Return (X, Y) of the center of cell containing provided text 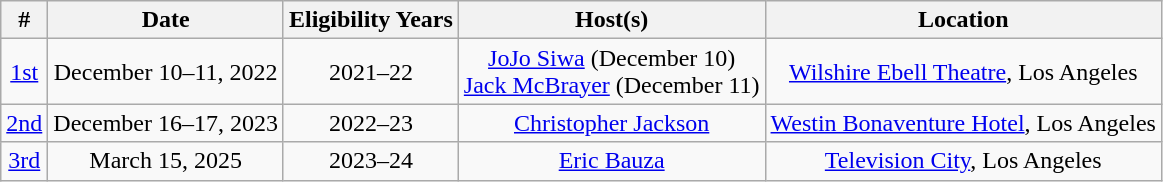
Location (963, 20)
2021–22 (370, 72)
December 16–17, 2023 (166, 123)
2022–23 (370, 123)
Christopher Jackson (612, 123)
2nd (24, 123)
3rd (24, 161)
# (24, 20)
2023–24 (370, 161)
Eligibility Years (370, 20)
December 10–11, 2022 (166, 72)
JoJo Siwa (December 10)Jack McBrayer (December 11) (612, 72)
Date (166, 20)
March 15, 2025 (166, 161)
1st (24, 72)
Wilshire Ebell Theatre, Los Angeles (963, 72)
Eric Bauza (612, 161)
Television City, Los Angeles (963, 161)
Host(s) (612, 20)
Westin Bonaventure Hotel, Los Angeles (963, 123)
